Identify which cell holds the provided text, then report its (x, y) central coordinate. 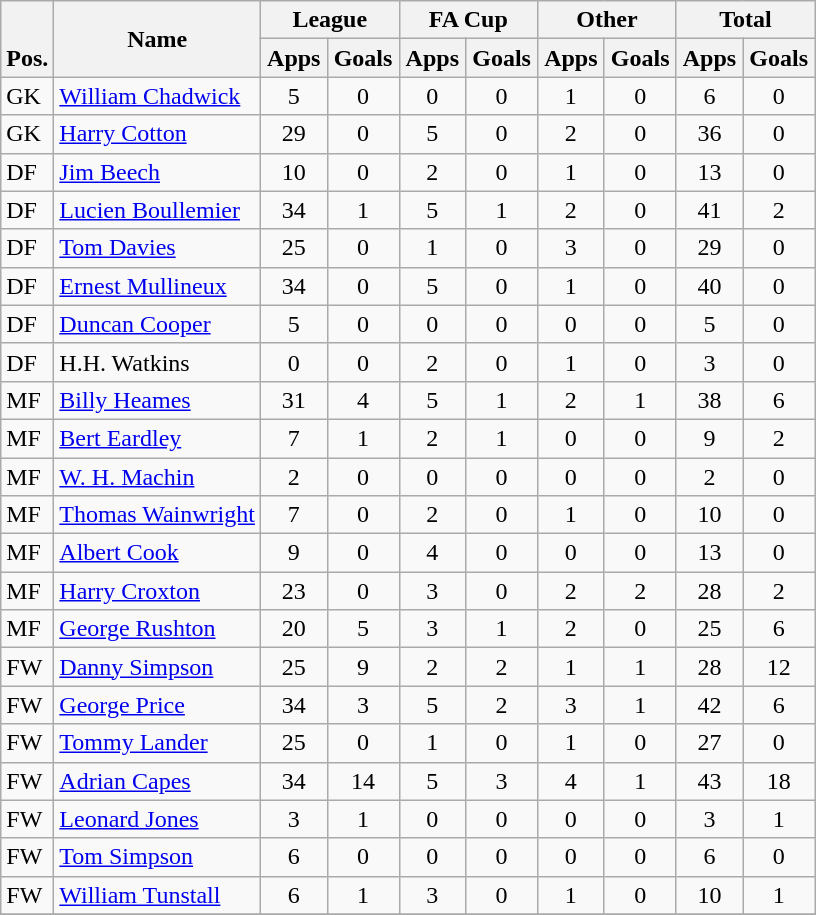
William Chadwick (158, 96)
Name (158, 39)
Danny Simpson (158, 667)
42 (710, 705)
Jim Beech (158, 172)
Other (608, 20)
Adrian Capes (158, 781)
Bert Eardley (158, 438)
43 (710, 781)
Harry Cotton (158, 134)
40 (710, 286)
William Tunstall (158, 895)
W. H. Machin (158, 477)
Pos. (28, 39)
23 (294, 591)
20 (294, 629)
14 (363, 781)
Harry Croxton (158, 591)
George Rushton (158, 629)
Total (746, 20)
31 (294, 400)
Lucien Boullemier (158, 210)
36 (710, 134)
27 (710, 743)
Billy Heames (158, 400)
Ernest Mullineux (158, 286)
League (330, 20)
H.H. Watkins (158, 362)
Tommy Lander (158, 743)
Tom Simpson (158, 857)
Thomas Wainwright (158, 515)
Duncan Cooper (158, 324)
12 (779, 667)
Albert Cook (158, 553)
George Price (158, 705)
Leonard Jones (158, 819)
38 (710, 400)
FA Cup (468, 20)
41 (710, 210)
Tom Davies (158, 248)
18 (779, 781)
